Detect which cell encompasses the target text, then output its [x, y] center coordinate. 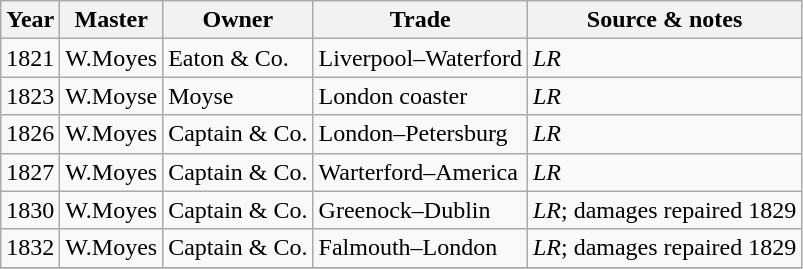
Moyse [238, 96]
Greenock–Dublin [420, 210]
1830 [30, 210]
1826 [30, 134]
Master [112, 20]
Eaton & Co. [238, 58]
Owner [238, 20]
1823 [30, 96]
Year [30, 20]
1832 [30, 248]
1827 [30, 172]
London–Petersburg [420, 134]
1821 [30, 58]
London coaster [420, 96]
Warterford–America [420, 172]
W.Moyse [112, 96]
Trade [420, 20]
Liverpool–Waterford [420, 58]
Falmouth–London [420, 248]
Source & notes [664, 20]
